Determine the (X, Y) coordinate at the center of the cell enclosing the given text.  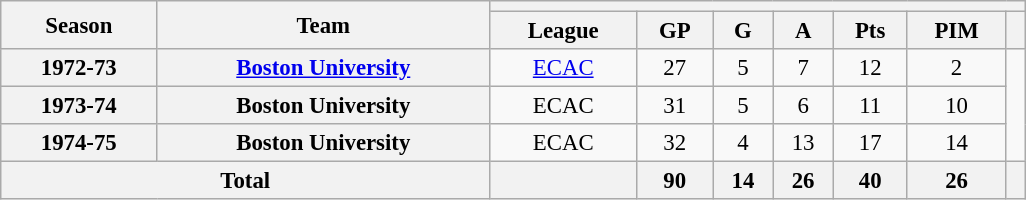
11 (870, 106)
Season (79, 25)
10 (956, 106)
17 (870, 143)
1972-73 (79, 68)
4 (743, 143)
A (803, 31)
32 (675, 143)
Total (246, 181)
13 (803, 143)
31 (675, 106)
40 (870, 181)
PIM (956, 31)
6 (803, 106)
7 (803, 68)
Team (324, 25)
League (564, 31)
G (743, 31)
90 (675, 181)
27 (675, 68)
1973-74 (79, 106)
2 (956, 68)
12 (870, 68)
Pts (870, 31)
GP (675, 31)
1974-75 (79, 143)
